Locate the cell with the specified text and output its [x, y] center coordinate. 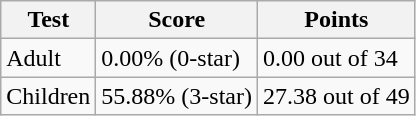
55.88% (3-star) [177, 96]
Score [177, 20]
Points [337, 20]
Children [48, 96]
0.00 out of 34 [337, 58]
0.00% (0-star) [177, 58]
Test [48, 20]
Adult [48, 58]
27.38 out of 49 [337, 96]
